Search for the cell housing the specified text and yield its [X, Y] center coordinate. 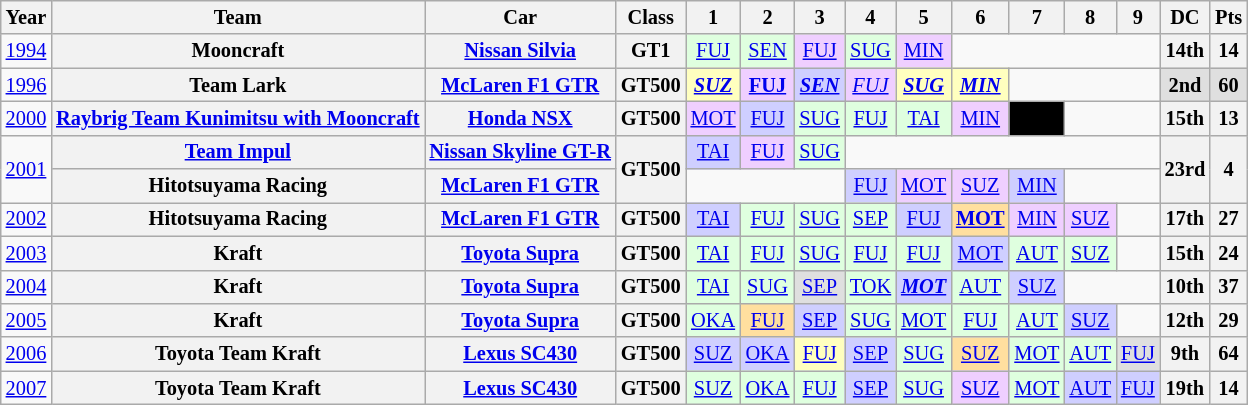
Mooncraft [238, 51]
Pts [1228, 17]
24 [1228, 253]
Team [238, 17]
27 [1228, 219]
3 [819, 17]
Team Impul [238, 152]
Raybrig Team Kunimitsu with Mooncraft [238, 118]
19th [1185, 388]
Class [651, 17]
1994 [26, 51]
64 [1228, 354]
17th [1185, 219]
Nissan Skyline GT-R [520, 152]
2001 [26, 168]
12th [1185, 320]
60 [1228, 85]
2005 [26, 320]
9 [1138, 17]
37 [1228, 287]
1 [714, 17]
10th [1185, 287]
Honda NSX [520, 118]
2 [768, 17]
Car [520, 17]
TOK [870, 287]
2006 [26, 354]
13 [1228, 118]
7 [1036, 17]
1996 [26, 85]
6 [980, 17]
2002 [26, 219]
Year [26, 17]
9th [1185, 354]
8 [1090, 17]
DC [1185, 17]
GT1 [651, 51]
Nissan Silvia [520, 51]
14th [1185, 51]
29 [1228, 320]
Team Lark [238, 85]
2004 [26, 287]
23rd [1185, 168]
5 [924, 17]
2nd [1185, 85]
2000 [26, 118]
2007 [26, 388]
2003 [26, 253]
